Capture the cell that displays the provided text and extract its [x, y] central coordinate. 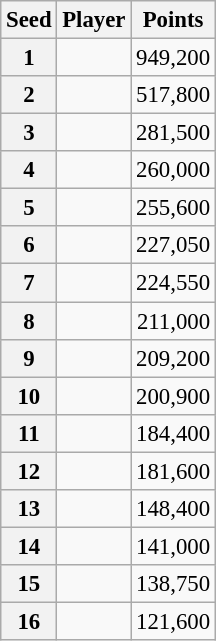
6 [29, 245]
8 [29, 321]
Player [94, 20]
211,000 [174, 321]
2 [29, 95]
121,600 [174, 621]
5 [29, 208]
9 [29, 358]
3 [29, 133]
255,600 [174, 208]
4 [29, 170]
148,400 [174, 509]
281,500 [174, 133]
260,000 [174, 170]
16 [29, 621]
224,550 [174, 283]
Seed [29, 20]
517,800 [174, 95]
11 [29, 433]
209,200 [174, 358]
7 [29, 283]
13 [29, 509]
181,600 [174, 471]
14 [29, 546]
949,200 [174, 58]
184,400 [174, 433]
12 [29, 471]
10 [29, 396]
138,750 [174, 584]
200,900 [174, 396]
1 [29, 58]
227,050 [174, 245]
Points [174, 20]
15 [29, 584]
141,000 [174, 546]
